Pinpoint the cell where the given text exists, returning its [X, Y] midpoint coordinate. 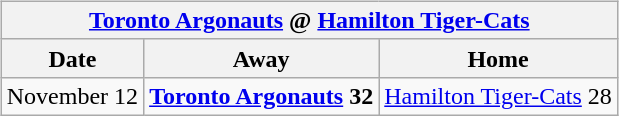
Date [72, 58]
Home [498, 58]
Toronto Argonauts @ Hamilton Tiger-Cats [309, 20]
Toronto Argonauts 32 [262, 96]
Away [262, 58]
Hamilton Tiger-Cats 28 [498, 96]
November 12 [72, 96]
